Locate the cell with the specified text and output its [x, y] center coordinate. 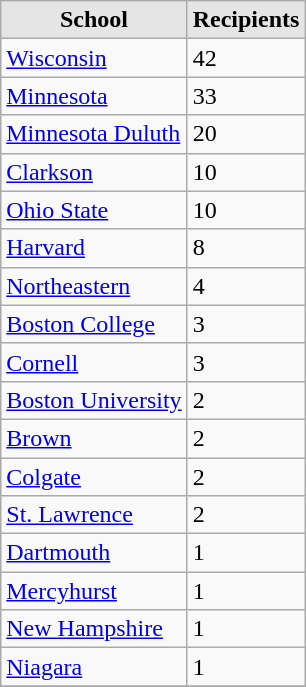
Recipients [246, 20]
Mercyhurst [94, 591]
Harvard [94, 248]
20 [246, 134]
Wisconsin [94, 58]
4 [246, 286]
33 [246, 96]
Minnesota [94, 96]
St. Lawrence [94, 515]
Minnesota Duluth [94, 134]
Boston University [94, 400]
Brown [94, 438]
Ohio State [94, 210]
Clarkson [94, 172]
School [94, 20]
Niagara [94, 667]
42 [246, 58]
Boston College [94, 324]
Dartmouth [94, 553]
Colgate [94, 477]
Cornell [94, 362]
New Hampshire [94, 629]
8 [246, 248]
Northeastern [94, 286]
